Find where the given text appears and provide that cell's center as (x, y) coordinate. 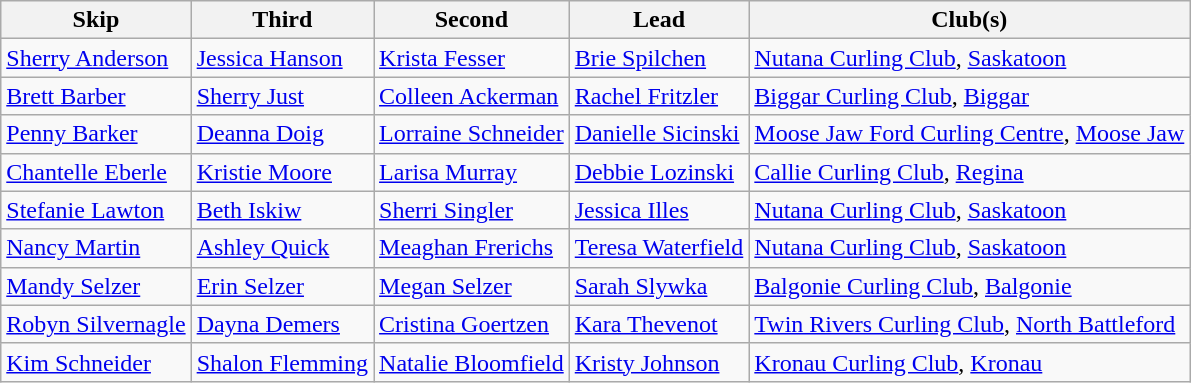
Natalie Bloomfield (472, 362)
Mandy Selzer (96, 286)
Third (282, 20)
Deanna Doig (282, 134)
Robyn Silvernagle (96, 324)
Biggar Curling Club, Biggar (970, 96)
Twin Rivers Curling Club, North Battleford (970, 324)
Nancy Martin (96, 248)
Cristina Goertzen (472, 324)
Shalon Flemming (282, 362)
Erin Selzer (282, 286)
Stefanie Lawton (96, 210)
Sherri Singler (472, 210)
Moose Jaw Ford Curling Centre, Moose Jaw (970, 134)
Jessica Illes (659, 210)
Larisa Murray (472, 172)
Penny Barker (96, 134)
Chantelle Eberle (96, 172)
Club(s) (970, 20)
Debbie Lozinski (659, 172)
Sherry Anderson (96, 58)
Krista Fesser (472, 58)
Skip (96, 20)
Rachel Fritzler (659, 96)
Ashley Quick (282, 248)
Kristy Johnson (659, 362)
Dayna Demers (282, 324)
Danielle Sicinski (659, 134)
Colleen Ackerman (472, 96)
Second (472, 20)
Brie Spilchen (659, 58)
Kim Schneider (96, 362)
Brett Barber (96, 96)
Megan Selzer (472, 286)
Jessica Hanson (282, 58)
Sherry Just (282, 96)
Lead (659, 20)
Lorraine Schneider (472, 134)
Beth Iskiw (282, 210)
Sarah Slywka (659, 286)
Callie Curling Club, Regina (970, 172)
Kronau Curling Club, Kronau (970, 362)
Meaghan Frerichs (472, 248)
Teresa Waterfield (659, 248)
Kara Thevenot (659, 324)
Balgonie Curling Club, Balgonie (970, 286)
Kristie Moore (282, 172)
